Return (x, y) of the center of cell containing provided text 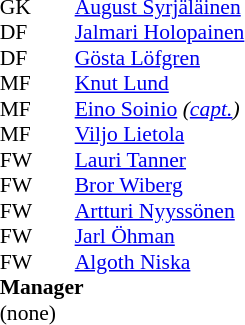
Gösta Löfgren (160, 58)
Jarl Öhman (160, 237)
Algoth Niska (160, 262)
Artturi Nyyssönen (160, 211)
Manager (122, 287)
Knut Lund (160, 83)
Viljo Lietola (160, 135)
Lauri Tanner (160, 160)
Eino Soinio (capt.) (160, 109)
Jalmari Holopainen (160, 33)
Bror Wiberg (160, 185)
